Detect which cell encompasses the target text, then output its (X, Y) center coordinate. 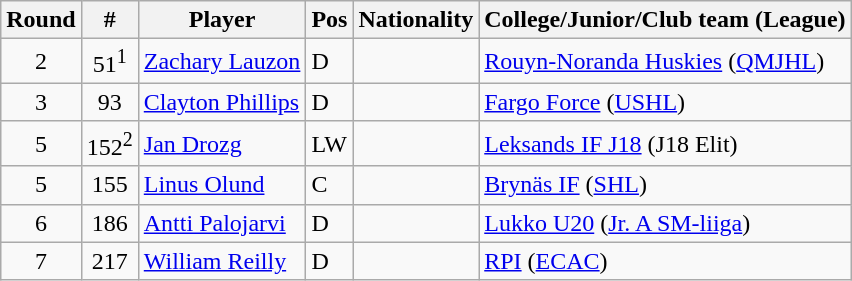
Linus Olund (222, 185)
Jan Drozg (222, 144)
93 (110, 102)
LW (330, 144)
Zachary Lauzon (222, 62)
Nationality (416, 20)
186 (110, 223)
Brynäs IF (SHL) (665, 185)
Rouyn-Noranda Huskies (QMJHL) (665, 62)
College/Junior/Club team (League) (665, 20)
7 (41, 261)
# (110, 20)
6 (41, 223)
Pos (330, 20)
3 (41, 102)
Lukko U20 (Jr. A SM-liiga) (665, 223)
2 (41, 62)
155 (110, 185)
Leksands IF J18 (J18 Elit) (665, 144)
RPI (ECAC) (665, 261)
217 (110, 261)
William Reilly (222, 261)
Player (222, 20)
Clayton Phillips (222, 102)
C (330, 185)
Round (41, 20)
1522 (110, 144)
511 (110, 62)
Antti Palojarvi (222, 223)
Fargo Force (USHL) (665, 102)
